Determine the (x, y) coordinate at the center of the cell enclosing the given text.  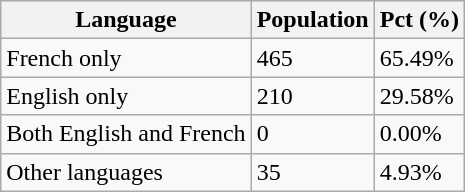
English only (126, 96)
65.49% (419, 58)
0.00% (419, 134)
29.58% (419, 96)
0 (312, 134)
35 (312, 172)
Both English and French (126, 134)
Pct (%) (419, 20)
4.93% (419, 172)
Language (126, 20)
210 (312, 96)
465 (312, 58)
Population (312, 20)
Other languages (126, 172)
French only (126, 58)
